Locate the cell with the specified text and output its [X, Y] center coordinate. 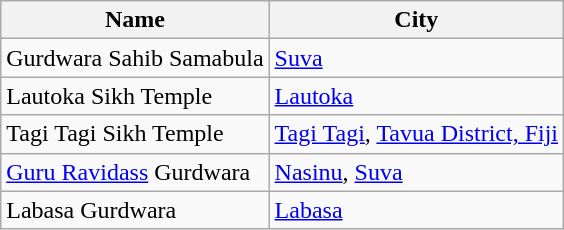
Lautoka [416, 96]
Nasinu, Suva [416, 172]
Guru Ravidass Gurdwara [135, 172]
Name [135, 20]
City [416, 20]
Labasa Gurdwara [135, 210]
Tagi Tagi Sikh Temple [135, 134]
Suva [416, 58]
Labasa [416, 210]
Gurdwara Sahib Samabula [135, 58]
Tagi Tagi, Tavua District, Fiji [416, 134]
Lautoka Sikh Temple [135, 96]
